Pinpoint the cell where the given text exists, returning its [X, Y] midpoint coordinate. 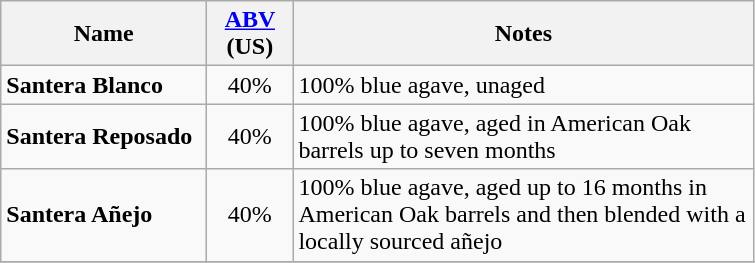
Santera Reposado [104, 136]
Notes [524, 34]
Name [104, 34]
100% blue agave, aged up to 16 months in American Oak barrels and then blended with a locally sourced añejo [524, 215]
100% blue agave, unaged [524, 85]
100% blue agave, aged in American Oak barrels up to seven months [524, 136]
Santera Añejo [104, 215]
ABV (US) [250, 34]
Santera Blanco [104, 85]
